Pinpoint the cell where the given text exists, returning its (X, Y) midpoint coordinate. 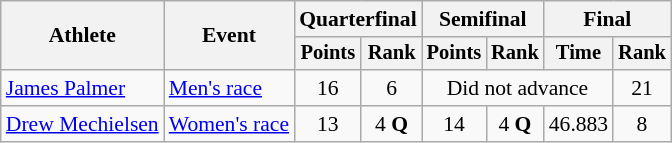
Quarterfinal (358, 19)
James Palmer (82, 88)
Drew Mechielsen (82, 124)
Semifinal (483, 19)
16 (328, 88)
Did not advance (518, 88)
Men's race (229, 88)
Event (229, 36)
Women's race (229, 124)
Time (578, 54)
8 (642, 124)
13 (328, 124)
14 (454, 124)
21 (642, 88)
Athlete (82, 36)
Final (608, 19)
6 (391, 88)
46.883 (578, 124)
